From the cell containing the given text, extract its center point as [x, y] coordinate. 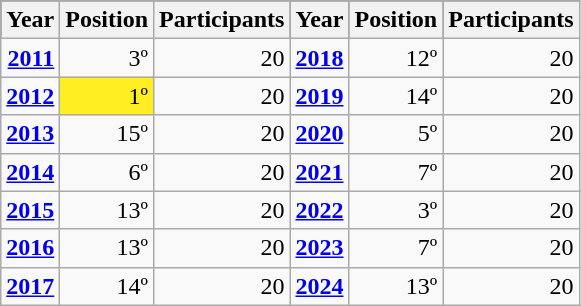
2018 [320, 58]
15º [107, 134]
5º [396, 134]
12º [396, 58]
2016 [30, 248]
1º [107, 96]
2019 [320, 96]
6º [107, 172]
2021 [320, 172]
2024 [320, 286]
2023 [320, 248]
2011 [30, 58]
2013 [30, 134]
2015 [30, 210]
2020 [320, 134]
2012 [30, 96]
2022 [320, 210]
2014 [30, 172]
2017 [30, 286]
